Capture the cell that displays the provided text and extract its [X, Y] central coordinate. 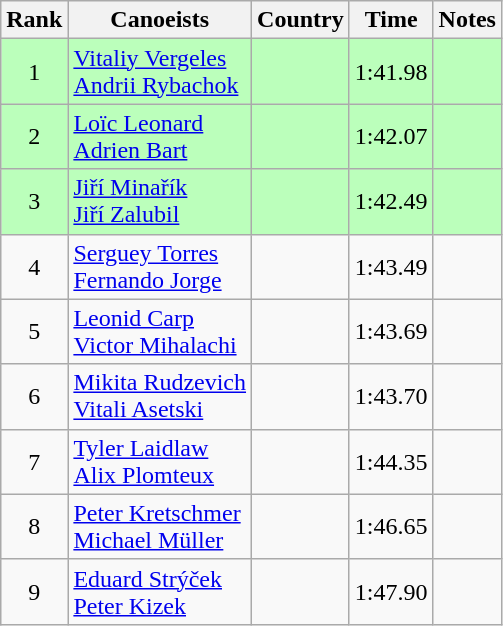
Notes [467, 20]
2 [34, 136]
Leonid CarpVictor Mihalachi [160, 332]
1:42.07 [391, 136]
Time [391, 20]
1 [34, 72]
1:43.49 [391, 266]
8 [34, 526]
1:41.98 [391, 72]
1:43.69 [391, 332]
Jiří MinaříkJiří Zalubil [160, 202]
Loïc LeonardAdrien Bart [160, 136]
1:46.65 [391, 526]
Mikita RudzevichVitali Asetski [160, 396]
1:47.90 [391, 592]
3 [34, 202]
Serguey TorresFernando Jorge [160, 266]
Vitaliy VergelesAndrii Rybachok [160, 72]
Country [301, 20]
9 [34, 592]
Tyler LaidlawAlix Plomteux [160, 462]
Eduard StrýčekPeter Kizek [160, 592]
6 [34, 396]
Canoeists [160, 20]
1:44.35 [391, 462]
1:42.49 [391, 202]
5 [34, 332]
Rank [34, 20]
1:43.70 [391, 396]
4 [34, 266]
Peter KretschmerMichael Müller [160, 526]
7 [34, 462]
